Extract the (x, y) coordinate from the center of the cell holding the provided text.  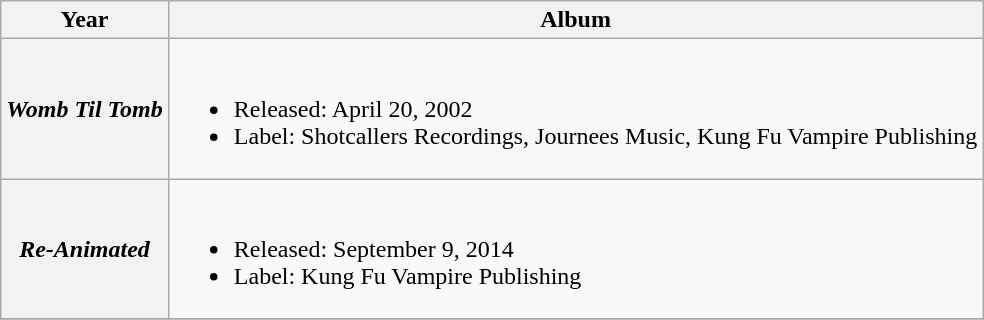
Year (85, 20)
Womb Til Tomb (85, 109)
Re-Animated (85, 249)
Album (576, 20)
Released: April 20, 2002Label: Shotcallers Recordings, Journees Music, Kung Fu Vampire Publishing (576, 109)
Released: September 9, 2014Label: Kung Fu Vampire Publishing (576, 249)
